For the text-containing cell, return its midpoint in (X, Y) coordinate format. 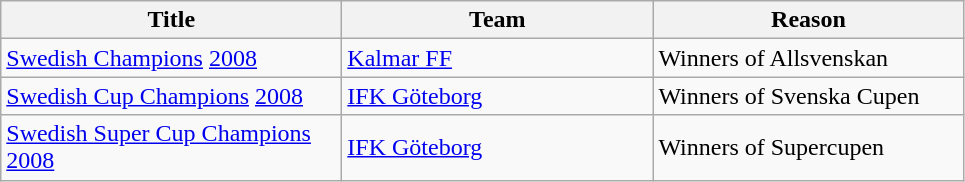
Swedish Champions 2008 (172, 58)
Winners of Allsvenskan (808, 58)
Swedish Cup Champions 2008 (172, 96)
Winners of Svenska Cupen (808, 96)
Kalmar FF (498, 58)
Team (498, 20)
Title (172, 20)
Winners of Supercupen (808, 148)
Swedish Super Cup Champions 2008 (172, 148)
Reason (808, 20)
